Return the (X, Y) coordinate for the center point of the cell that contains the specified text.  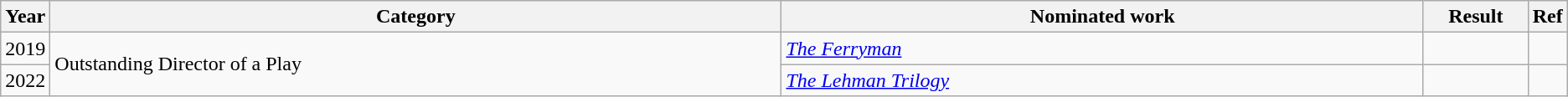
Outstanding Director of a Play (415, 64)
Nominated work (1102, 17)
Category (415, 17)
The Ferryman (1102, 48)
Year (25, 17)
Result (1476, 17)
Ref (1548, 17)
The Lehman Trilogy (1102, 80)
2022 (25, 80)
2019 (25, 48)
